Determine the [X, Y] coordinate at the center of the cell enclosing the given text.  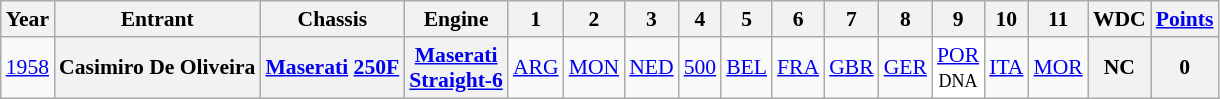
7 [852, 19]
GER [906, 68]
Casimiro De Oliveira [157, 68]
NC [1120, 68]
WDC [1120, 19]
MOR [1058, 68]
10 [1006, 19]
Maserati 250F [332, 68]
Engine [456, 19]
1958 [28, 68]
3 [651, 19]
5 [746, 19]
BEL [746, 68]
NED [651, 68]
PORDNA [958, 68]
ITA [1006, 68]
6 [798, 19]
ARG [536, 68]
11 [1058, 19]
Chassis [332, 19]
GBR [852, 68]
8 [906, 19]
2 [594, 19]
4 [700, 19]
0 [1185, 68]
Entrant [157, 19]
MaseratiStraight-6 [456, 68]
MON [594, 68]
9 [958, 19]
Points [1185, 19]
FRA [798, 68]
Year [28, 19]
500 [700, 68]
1 [536, 19]
